Scan for the cell matching the given text and deliver its [x, y] coordinate at center. 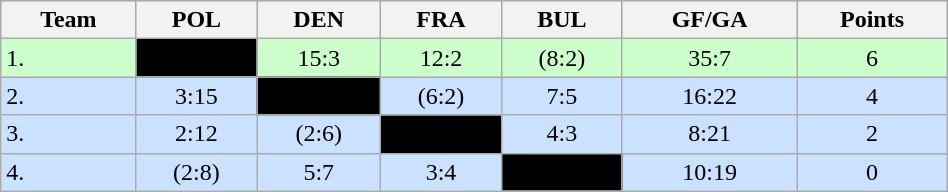
6 [872, 58]
8:21 [709, 134]
15:3 [319, 58]
10:19 [709, 172]
4 [872, 96]
2. [68, 96]
4:3 [562, 134]
3:15 [196, 96]
7:5 [562, 96]
2 [872, 134]
GF/GA [709, 20]
1. [68, 58]
5:7 [319, 172]
16:22 [709, 96]
(2:6) [319, 134]
12:2 [442, 58]
FRA [442, 20]
Points [872, 20]
POL [196, 20]
3:4 [442, 172]
35:7 [709, 58]
(2:8) [196, 172]
(6:2) [442, 96]
3. [68, 134]
0 [872, 172]
DEN [319, 20]
Team [68, 20]
4. [68, 172]
BUL [562, 20]
2:12 [196, 134]
(8:2) [562, 58]
